Return the [x, y] coordinate for the center point of the cell that contains the specified text.  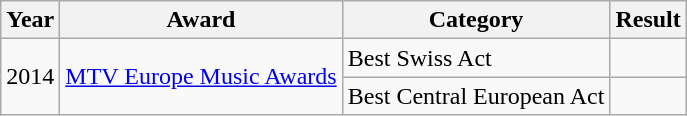
Award [201, 20]
Best Swiss Act [476, 58]
MTV Europe Music Awards [201, 77]
2014 [30, 77]
Category [476, 20]
Year [30, 20]
Result [648, 20]
Best Central European Act [476, 96]
